Capture the cell that displays the provided text and extract its [X, Y] central coordinate. 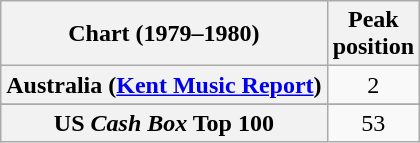
2 [373, 85]
Chart (1979–1980) [164, 34]
53 [373, 123]
Peakposition [373, 34]
US Cash Box Top 100 [164, 123]
Australia (Kent Music Report) [164, 85]
